Extract the (x, y) coordinate from the center of the cell holding the provided text.  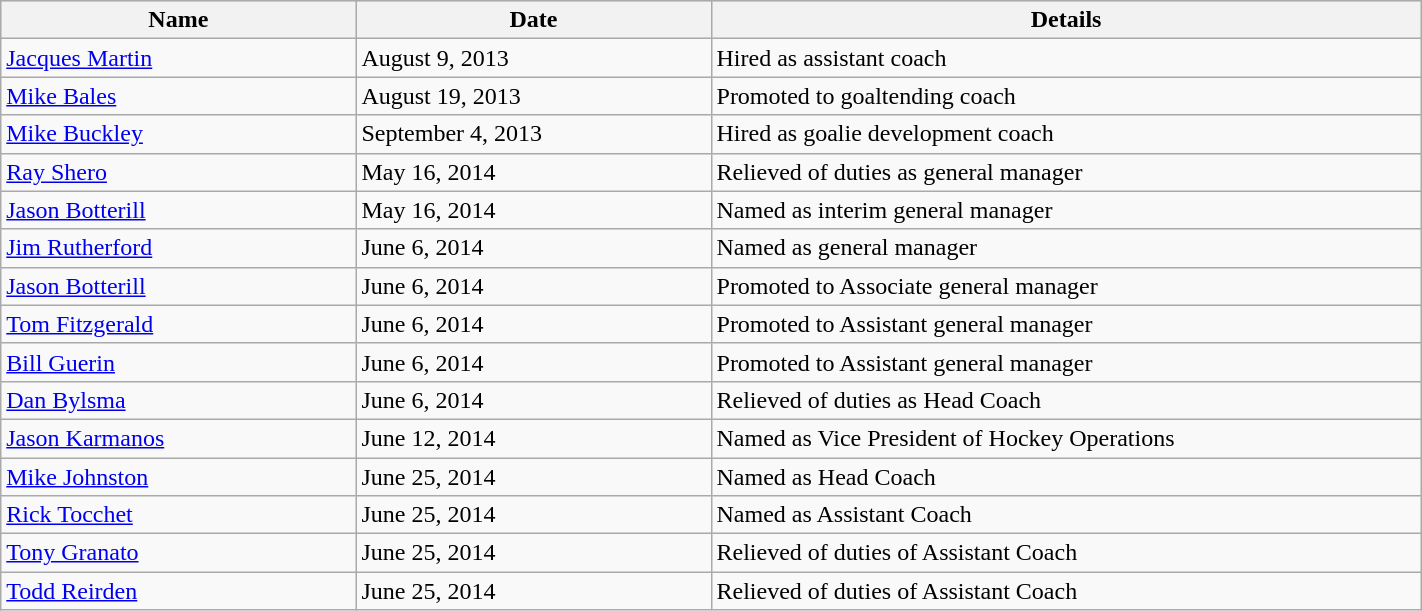
Dan Bylsma (178, 400)
Jason Karmanos (178, 438)
August 9, 2013 (534, 58)
August 19, 2013 (534, 96)
Mike Buckley (178, 134)
Ray Shero (178, 172)
June 12, 2014 (534, 438)
Rick Tocchet (178, 515)
Jacques Martin (178, 58)
Date (534, 20)
Promoted to goaltending coach (1066, 96)
Details (1066, 20)
September 4, 2013 (534, 134)
Named as interim general manager (1066, 210)
Named as Head Coach (1066, 477)
Hired as goalie development coach (1066, 134)
Tom Fitzgerald (178, 324)
Jim Rutherford (178, 248)
Mike Johnston (178, 477)
Tony Granato (178, 553)
Hired as assistant coach (1066, 58)
Promoted to Associate general manager (1066, 286)
Relieved of duties as general manager (1066, 172)
Named as general manager (1066, 248)
Named as Assistant Coach (1066, 515)
Bill Guerin (178, 362)
Relieved of duties as Head Coach (1066, 400)
Name (178, 20)
Named as Vice President of Hockey Operations (1066, 438)
Mike Bales (178, 96)
Todd Reirden (178, 591)
